Pinpoint the cell where the given text exists, returning its [X, Y] midpoint coordinate. 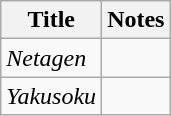
Netagen [52, 58]
Yakusoku [52, 96]
Notes [136, 20]
Title [52, 20]
